Scan for the cell matching the given text and deliver its [X, Y] coordinate at center. 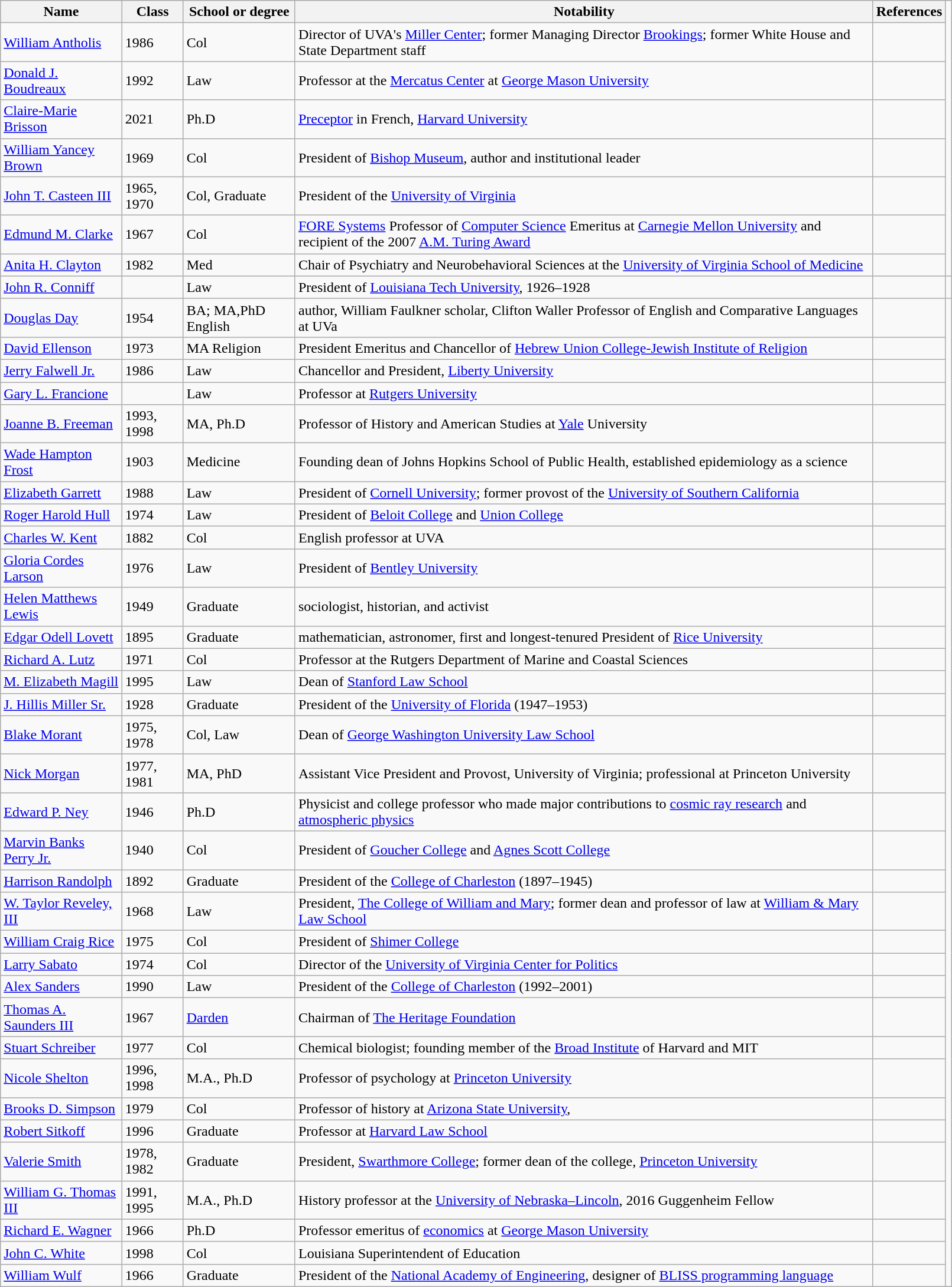
Robert Sitkoff [61, 1131]
William Antholis [61, 43]
President of Cornell University; former provost of the University of Southern California [584, 493]
1892 [152, 881]
William Yancey Brown [61, 157]
President of the University of Virginia [584, 196]
Marvin Banks Perry Jr. [61, 850]
Brooks D. Simpson [61, 1109]
Assistant Vice President and Provost, University of Virginia; professional at Princeton University [584, 773]
1988 [152, 493]
MA Religion [239, 348]
1975, 1978 [152, 735]
BA; MA,PhD English [239, 318]
Chemical biologist; founding member of the Broad Institute of Harvard and MIT [584, 1048]
Stuart Schreiber [61, 1048]
Louisiana Superintendent of Education [584, 1253]
Thomas A. Saunders III [61, 1018]
Director of UVA's Miller Center; former Managing Director Brookings; former White House and State Department staff [584, 43]
Charles W. Kent [61, 538]
1991, 1995 [152, 1200]
Anita H. Clayton [61, 265]
1982 [152, 265]
1946 [152, 812]
President, The College of William and Mary; former dean and professor of law at William & Mary Law School [584, 911]
Medicine [239, 462]
President of Bentley University [584, 568]
Med [239, 265]
J. Hillis Miller Sr. [61, 704]
2021 [152, 119]
Col, Law [239, 735]
1882 [152, 538]
1965, 1970 [152, 196]
John R. Conniff [61, 287]
MA, PhD [239, 773]
1940 [152, 850]
William G. Thomas III [61, 1200]
1971 [152, 659]
President of Louisiana Tech University, 1926–1928 [584, 287]
FORE Systems Professor of Computer Science Emeritus at Carnegie Mellon University and recipient of the 2007 A.M. Turing Award [584, 234]
President of the College of Charleston (1897–1945) [584, 881]
1968 [152, 911]
1903 [152, 462]
Professor of history at Arizona State University, [584, 1109]
1993, 1998 [152, 424]
Valerie Smith [61, 1162]
1978, 1982 [152, 1162]
1973 [152, 348]
Professor at the Mercatus Center at George Mason University [584, 80]
Douglas Day [61, 318]
Chair of Psychiatry and Neurobehavioral Sciences at the University of Virginia School of Medicine [584, 265]
Dean of Stanford Law School [584, 682]
Roger Harold Hull [61, 515]
Professor at the Rutgers Department of Marine and Coastal Sciences [584, 659]
1975 [152, 942]
1992 [152, 80]
Professor of History and American Studies at Yale University [584, 424]
1979 [152, 1109]
Joanne B. Freeman [61, 424]
Gary L. Francione [61, 393]
Nick Morgan [61, 773]
Director of the University of Virginia Center for Politics [584, 964]
Chairman of The Heritage Foundation [584, 1018]
Elizabeth Garrett [61, 493]
William Wulf [61, 1275]
History professor at the University of Nebraska–Lincoln, 2016 Guggenheim Fellow [584, 1200]
David Ellenson [61, 348]
Richard E. Wagner [61, 1230]
Wade Hampton Frost [61, 462]
Edmund M. Clarke [61, 234]
Professor of psychology at Princeton University [584, 1078]
Dean of George Washington University Law School [584, 735]
1996 [152, 1131]
John C. White [61, 1253]
Name [61, 12]
M. Elizabeth Magill [61, 682]
1969 [152, 157]
1954 [152, 318]
Professor emeritus of economics at George Mason University [584, 1230]
MA, Ph.D [239, 424]
President of Goucher College and Agnes Scott College [584, 850]
Edward P. Ney [61, 812]
mathematician, astronomer, first and longest-tenured President of Rice University [584, 637]
Physicist and college professor who made major contributions to cosmic ray research and atmospheric physics [584, 812]
1977, 1981 [152, 773]
1895 [152, 637]
President of Bishop Museum, author and institutional leader [584, 157]
Blake Morant [61, 735]
John T. Casteen III [61, 196]
Darden [239, 1018]
1998 [152, 1253]
Helen Matthews Lewis [61, 606]
1976 [152, 568]
President of the National Academy of Engineering, designer of BLISS programming language [584, 1275]
President of Beloit College and Union College [584, 515]
Claire-Marie Brisson [61, 119]
Preceptor in French, Harvard University [584, 119]
Professor at Rutgers University [584, 393]
1990 [152, 987]
Chancellor and President, Liberty University [584, 370]
School or degree [239, 12]
Richard A. Lutz [61, 659]
Class [152, 12]
President of the University of Florida (1947–1953) [584, 704]
Edgar Odell Lovett [61, 637]
English professor at UVA [584, 538]
1949 [152, 606]
President of the College of Charleston (1992–2001) [584, 987]
President, Swarthmore College; former dean of the college, Princeton University [584, 1162]
author, William Faulkner scholar, Clifton Waller Professor of English and Comparative Languages at UVa [584, 318]
President of Shimer College [584, 942]
Col, Graduate [239, 196]
W. Taylor Reveley, III [61, 911]
Gloria Cordes Larson [61, 568]
Nicole Shelton [61, 1078]
President Emeritus and Chancellor of Hebrew Union College-Jewish Institute of Religion [584, 348]
Founding dean of Johns Hopkins School of Public Health, established epidemiology as a science [584, 462]
1996, 1998 [152, 1078]
References [909, 12]
Notability [584, 12]
Harrison Randolph [61, 881]
sociologist, historian, and activist [584, 606]
Jerry Falwell Jr. [61, 370]
1928 [152, 704]
1995 [152, 682]
Professor at Harvard Law School [584, 1131]
Donald J. Boudreaux [61, 80]
Larry Sabato [61, 964]
Alex Sanders [61, 987]
1977 [152, 1048]
William Craig Rice [61, 942]
